Find where the given text appears and provide that cell's center as [X, Y] coordinate. 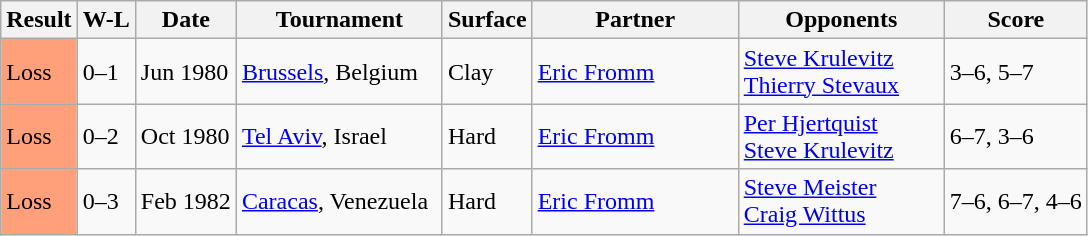
0–2 [106, 136]
0–3 [106, 202]
Surface [487, 20]
Result [39, 20]
Oct 1980 [186, 136]
Opponents [841, 20]
Tournament [339, 20]
Steve Krulevitz Thierry Stevaux [841, 72]
3–6, 5–7 [1016, 72]
Brussels, Belgium [339, 72]
Steve Meister Craig Wittus [841, 202]
W-L [106, 20]
Caracas, Venezuela [339, 202]
Partner [635, 20]
Date [186, 20]
Clay [487, 72]
6–7, 3–6 [1016, 136]
7–6, 6–7, 4–6 [1016, 202]
0–1 [106, 72]
Jun 1980 [186, 72]
Score [1016, 20]
Per Hjertquist Steve Krulevitz [841, 136]
Tel Aviv, Israel [339, 136]
Feb 1982 [186, 202]
